Find where the given text appears and provide that cell's center as [x, y] coordinate. 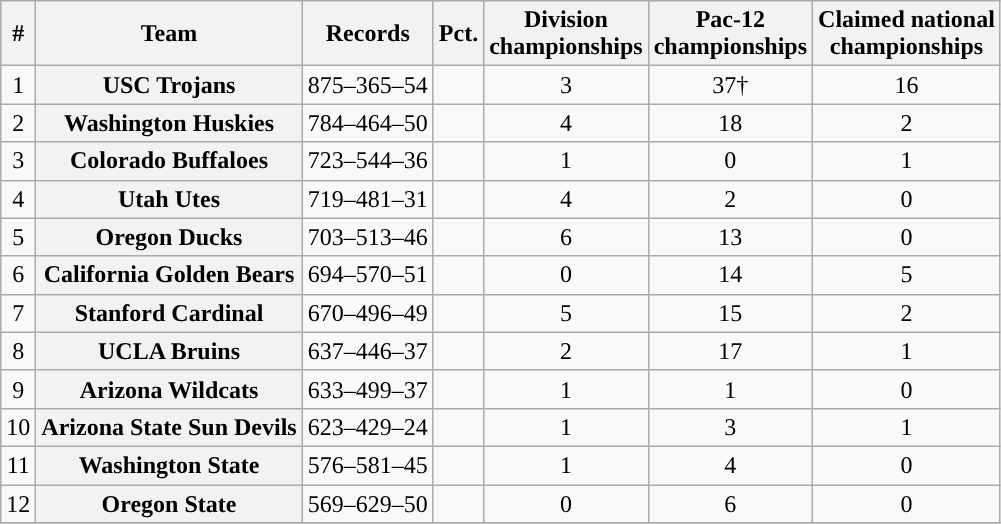
Utah Utes [169, 199]
10 [18, 427]
9 [18, 389]
637–446–37 [368, 351]
17 [730, 351]
16 [907, 85]
784–464–50 [368, 123]
Oregon State [169, 503]
8 [18, 351]
Claimed nationalchampionships [907, 34]
12 [18, 503]
Washington State [169, 465]
703–513–46 [368, 237]
UCLA Bruins [169, 351]
Washington Huskies [169, 123]
576–581–45 [368, 465]
694–570–51 [368, 275]
Divisionchampionships [566, 34]
7 [18, 313]
18 [730, 123]
719–481–31 [368, 199]
Pct. [458, 34]
Arizona State Sun Devils [169, 427]
11 [18, 465]
37† [730, 85]
# [18, 34]
Team [169, 34]
723–544–36 [368, 161]
875–365–54 [368, 85]
Records [368, 34]
USC Trojans [169, 85]
569–629–50 [368, 503]
13 [730, 237]
California Golden Bears [169, 275]
633–499–37 [368, 389]
Stanford Cardinal [169, 313]
14 [730, 275]
670–496–49 [368, 313]
15 [730, 313]
623–429–24 [368, 427]
Pac-12championships [730, 34]
Arizona Wildcats [169, 389]
Colorado Buffaloes [169, 161]
Oregon Ducks [169, 237]
